Scan for the cell matching the given text and deliver its [X, Y] coordinate at center. 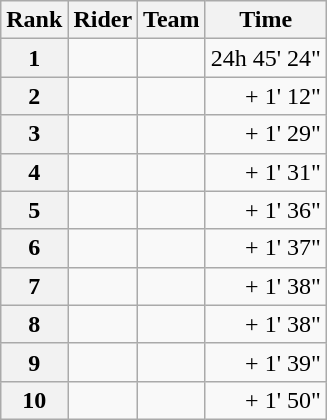
Rank [34, 20]
+ 1' 39" [266, 362]
Team [172, 20]
1 [34, 58]
Rider [103, 20]
10 [34, 400]
5 [34, 210]
9 [34, 362]
3 [34, 134]
+ 1' 12" [266, 96]
+ 1' 37" [266, 248]
8 [34, 324]
+ 1' 29" [266, 134]
+ 1' 50" [266, 400]
2 [34, 96]
24h 45' 24" [266, 58]
7 [34, 286]
Time [266, 20]
+ 1' 36" [266, 210]
6 [34, 248]
+ 1' 31" [266, 172]
4 [34, 172]
